For the text-containing cell, return its midpoint in (x, y) coordinate format. 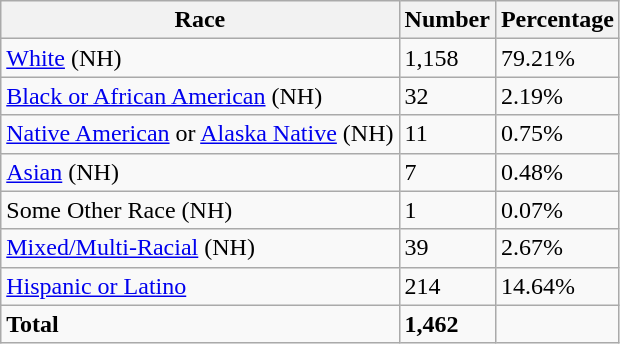
Native American or Alaska Native (NH) (200, 134)
2.67% (557, 248)
11 (447, 134)
32 (447, 96)
214 (447, 286)
Black or African American (NH) (200, 96)
39 (447, 248)
Hispanic or Latino (200, 286)
Percentage (557, 20)
0.75% (557, 134)
Mixed/Multi-Racial (NH) (200, 248)
7 (447, 172)
Total (200, 324)
1,462 (447, 324)
Race (200, 20)
1 (447, 210)
Number (447, 20)
2.19% (557, 96)
0.48% (557, 172)
14.64% (557, 286)
79.21% (557, 58)
White (NH) (200, 58)
Asian (NH) (200, 172)
1,158 (447, 58)
0.07% (557, 210)
Some Other Race (NH) (200, 210)
